Determine the (x, y) coordinate at the center of the cell enclosing the given text.  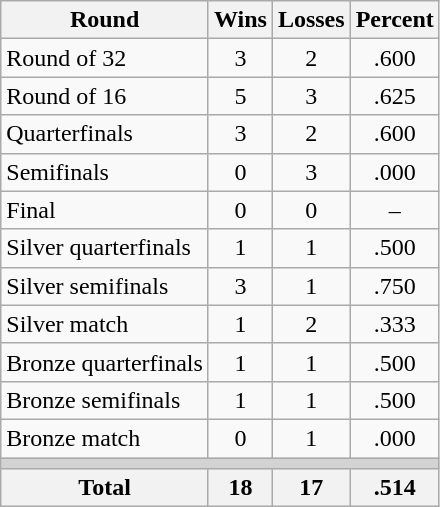
Semifinals (105, 172)
.514 (394, 488)
– (394, 210)
Final (105, 210)
Percent (394, 20)
Bronze semifinals (105, 400)
Silver semifinals (105, 286)
17 (311, 488)
18 (240, 488)
Losses (311, 20)
Round of 16 (105, 96)
5 (240, 96)
.625 (394, 96)
Bronze match (105, 438)
Total (105, 488)
Wins (240, 20)
Round of 32 (105, 58)
.333 (394, 324)
Round (105, 20)
.750 (394, 286)
Quarterfinals (105, 134)
Bronze quarterfinals (105, 362)
Silver match (105, 324)
Silver quarterfinals (105, 248)
